Search for the cell housing the specified text and yield its [x, y] center coordinate. 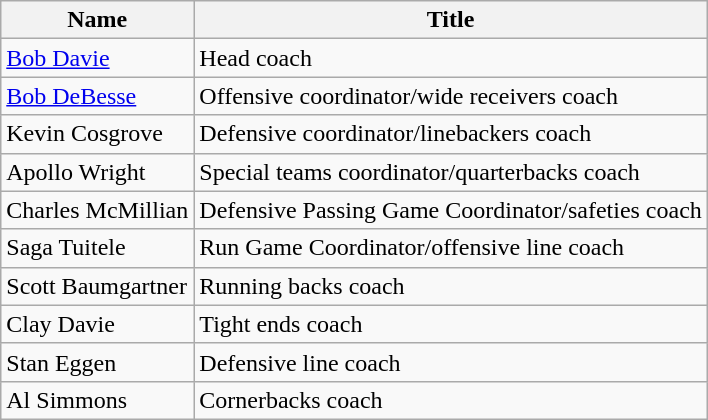
Bob Davie [98, 58]
Defensive Passing Game Coordinator/safeties coach [451, 210]
Stan Eggen [98, 362]
Apollo Wright [98, 172]
Run Game Coordinator/offensive line coach [451, 248]
Bob DeBesse [98, 96]
Al Simmons [98, 400]
Name [98, 20]
Offensive coordinator/wide receivers coach [451, 96]
Saga Tuitele [98, 248]
Head coach [451, 58]
Tight ends coach [451, 324]
Cornerbacks coach [451, 400]
Scott Baumgartner [98, 286]
Clay Davie [98, 324]
Kevin Cosgrove [98, 134]
Running backs coach [451, 286]
Defensive line coach [451, 362]
Charles McMillian [98, 210]
Title [451, 20]
Special teams coordinator/quarterbacks coach [451, 172]
Defensive coordinator/linebackers coach [451, 134]
